Scan for the cell matching the given text and deliver its (x, y) coordinate at center. 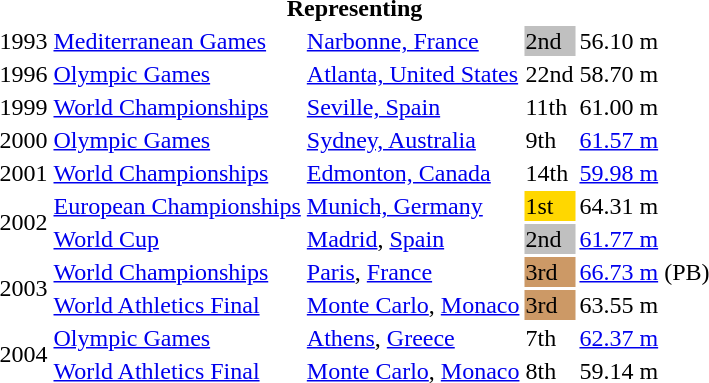
Edmonton, Canada (413, 173)
Mediterranean Games (177, 41)
World Cup (177, 239)
7th (550, 338)
Madrid, Spain (413, 239)
Sydney, Australia (413, 140)
Munich, Germany (413, 206)
9th (550, 140)
1st (550, 206)
Athens, Greece (413, 338)
European Championships (177, 206)
Atlanta, United States (413, 74)
Paris, France (413, 272)
Seville, Spain (413, 107)
14th (550, 173)
World Athletics Final (177, 305)
11th (550, 107)
Narbonne, France (413, 41)
22nd (550, 74)
Monte Carlo, Monaco (413, 305)
